Determine the [x, y] coordinate at the center of the cell enclosing the given text.  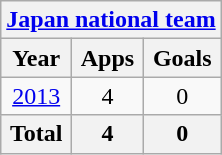
Japan national team [111, 20]
Total [36, 134]
2013 [36, 96]
Goals [182, 58]
Apps [108, 58]
Year [36, 58]
